Locate the cell with the specified text and output its (X, Y) center coordinate. 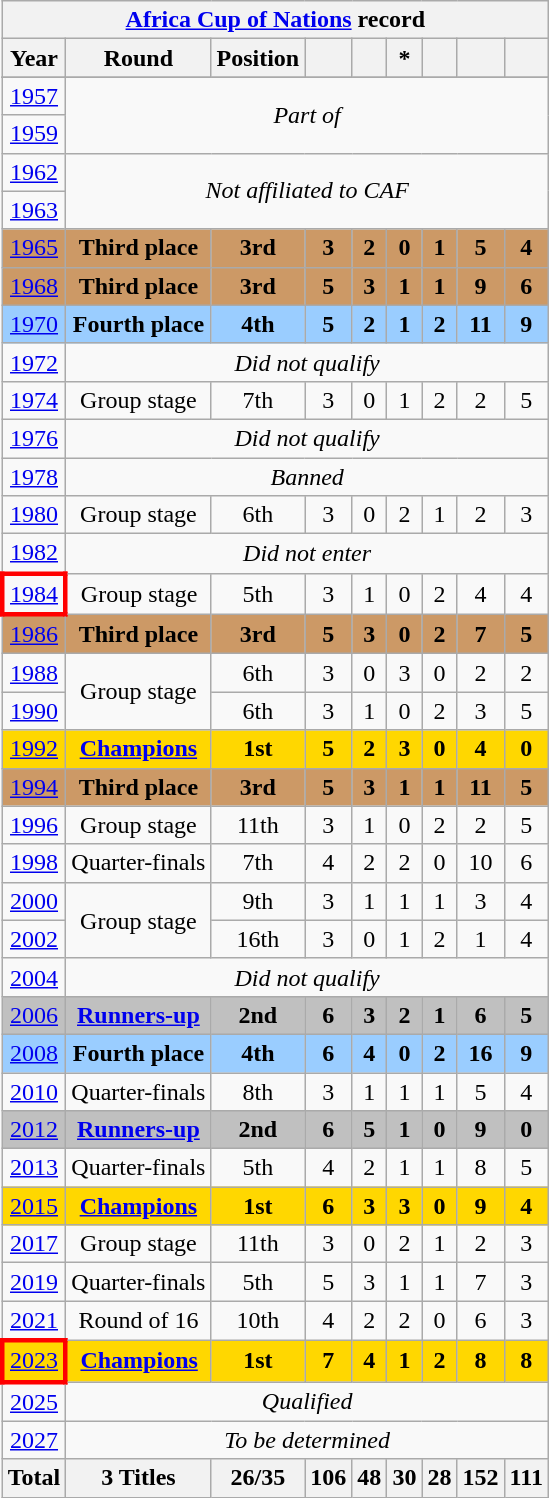
1963 (34, 210)
2019 (34, 1282)
111 (526, 1478)
2002 (34, 939)
2008 (34, 1053)
1990 (34, 711)
16 (480, 1053)
2023 (34, 1360)
1982 (34, 554)
28 (440, 1478)
1965 (34, 248)
1968 (34, 286)
2010 (34, 1091)
1992 (34, 749)
2013 (34, 1168)
30 (404, 1478)
Not affiliated to CAF (308, 191)
1959 (34, 134)
2006 (34, 1015)
152 (480, 1478)
9th (258, 901)
1988 (34, 673)
26/35 (258, 1478)
To be determined (308, 1440)
Part of (308, 115)
Round of 16 (138, 1321)
10th (258, 1321)
Africa Cup of Nations record (275, 20)
1980 (34, 515)
1994 (34, 787)
2025 (34, 1402)
10 (480, 863)
2012 (34, 1130)
106 (328, 1478)
1984 (34, 594)
Round (138, 58)
2017 (34, 1244)
2004 (34, 977)
Banned (308, 477)
Total (34, 1478)
2021 (34, 1321)
Did not enter (308, 554)
1996 (34, 825)
2000 (34, 901)
1970 (34, 324)
8th (258, 1091)
1986 (34, 634)
16th (258, 939)
* (404, 58)
1974 (34, 400)
Qualified (308, 1402)
2015 (34, 1206)
1957 (34, 96)
1962 (34, 172)
1978 (34, 477)
Position (258, 58)
2027 (34, 1440)
3 Titles (138, 1478)
1998 (34, 863)
1976 (34, 438)
48 (370, 1478)
1972 (34, 362)
Year (34, 58)
